Scan for the cell matching the given text and deliver its (x, y) coordinate at center. 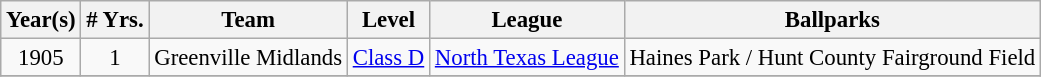
Haines Park / Hunt County Fairground Field (832, 58)
North Texas League (528, 58)
Class D (388, 58)
Ballparks (832, 20)
1 (115, 58)
Year(s) (41, 20)
1905 (41, 58)
# Yrs. (115, 20)
Level (388, 20)
League (528, 20)
Team (248, 20)
Greenville Midlands (248, 58)
